Output the (x, y) coordinate of the center of the cell containing the given text.  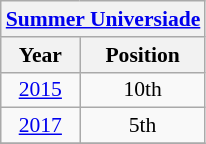
Summer Universiade (104, 19)
10th (142, 90)
Year (40, 55)
2017 (40, 126)
5th (142, 126)
Position (142, 55)
2015 (40, 90)
